Output the (x, y) coordinate of the center of the cell containing the given text.  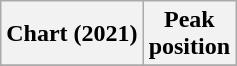
Chart (2021) (72, 34)
Peakposition (189, 34)
